Return (x, y) of the center of cell containing provided text 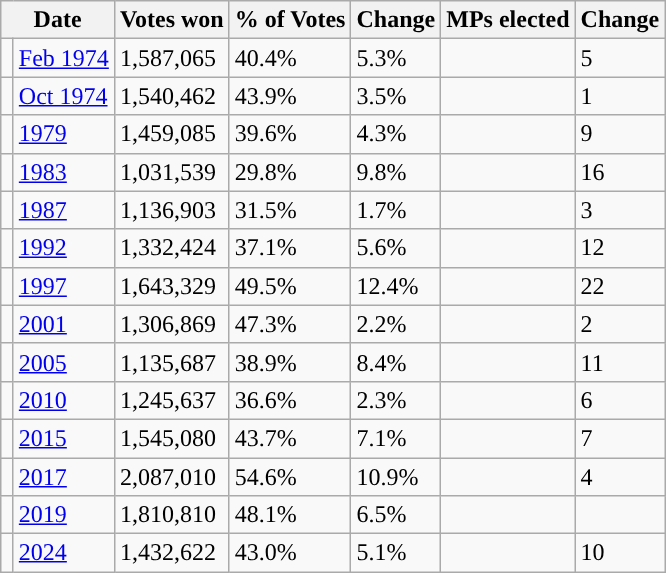
31.5% (290, 210)
1,245,637 (172, 400)
1,136,903 (172, 210)
2017 (64, 477)
7.1% (396, 438)
2015 (64, 438)
1,031,539 (172, 172)
2005 (64, 362)
1997 (64, 286)
1983 (64, 172)
43.0% (290, 553)
% of Votes (290, 20)
10.9% (396, 477)
1,643,329 (172, 286)
37.1% (290, 248)
29.8% (290, 172)
3.5% (396, 96)
9.8% (396, 172)
5.1% (396, 553)
3 (620, 210)
1,306,869 (172, 324)
10 (620, 553)
8.4% (396, 362)
9 (620, 134)
Votes won (172, 20)
2.2% (396, 324)
1,459,085 (172, 134)
Feb 1974 (64, 58)
2024 (64, 553)
5.3% (396, 58)
11 (620, 362)
1 (620, 96)
2019 (64, 515)
48.1% (290, 515)
1987 (64, 210)
Oct 1974 (64, 96)
Date (58, 20)
47.3% (290, 324)
2010 (64, 400)
7 (620, 438)
36.6% (290, 400)
1,587,065 (172, 58)
1979 (64, 134)
49.5% (290, 286)
38.9% (290, 362)
2.3% (396, 400)
43.9% (290, 96)
4 (620, 477)
2,087,010 (172, 477)
MPs elected (508, 20)
5 (620, 58)
39.6% (290, 134)
1,135,687 (172, 362)
4.3% (396, 134)
1992 (64, 248)
1,545,080 (172, 438)
40.4% (290, 58)
1,432,622 (172, 553)
2001 (64, 324)
1,540,462 (172, 96)
6.5% (396, 515)
54.6% (290, 477)
22 (620, 286)
5.6% (396, 248)
16 (620, 172)
1,810,810 (172, 515)
6 (620, 400)
12 (620, 248)
12.4% (396, 286)
1.7% (396, 210)
43.7% (290, 438)
2 (620, 324)
1,332,424 (172, 248)
